Identify which cell holds the provided text, then report its [X, Y] central coordinate. 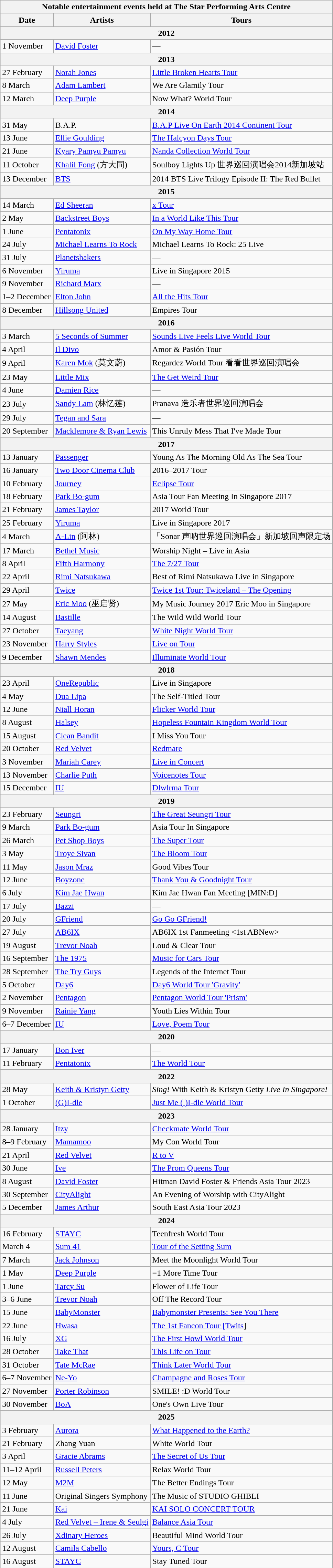
Illuminate World Tour [241, 657]
Richard Marx [102, 284]
Pentagon [102, 998]
28 January [27, 1129]
Adam Lambert [102, 85]
Music for Cars Tour [241, 958]
GFriend [102, 919]
6 July [27, 893]
20 October [27, 749]
15 June [27, 1312]
Worship Night – Live in Asia [241, 550]
OneRepublic [102, 683]
Dua Lipa [102, 696]
27 November [27, 1391]
12 March [27, 98]
2013 [166, 59]
Macklemore & Ryan Lewis [102, 431]
Yours, C Tour [241, 1548]
Little Broken Hearts Tour [241, 72]
Take That [102, 1352]
16 February [27, 1234]
20 July [27, 919]
11–12 April [27, 1470]
An Evening of Worship with CityAlight [241, 1194]
Passenger [102, 457]
11 May [27, 866]
The Self-Titled Tour [241, 696]
Keith & Kristyn Getty [102, 1089]
White World Tour [241, 1443]
BTS [102, 179]
Charlie Puth [102, 775]
Xdinary Heroes [102, 1535]
R to V [241, 1155]
13 December [27, 179]
25 February [27, 523]
Mariah Carey [102, 762]
13 January [27, 457]
Kim Jae Hwan [102, 893]
3 April [27, 1456]
All the Hits Tour [241, 297]
26 July [27, 1535]
AB6IX [102, 932]
31 October [27, 1365]
Mamamoo [102, 1142]
22 June [27, 1326]
Red Velvet – Irene & Seulgi [102, 1522]
13 November [27, 775]
12 August [27, 1548]
14 March [27, 205]
2014 BTS Live Trilogy Episode II: The Red Bullet [241, 179]
Youth Lies Within Tour [241, 1011]
2018 [166, 670]
The First Howl World Tour [241, 1339]
2019 [166, 801]
Date [27, 20]
Sandy Lam (林忆莲) [102, 404]
The Halcyon Days Tour [241, 138]
Meet the Moonlight World Tour [241, 1260]
Bastille [102, 617]
Live in Concert [241, 762]
Tour of the Setting Sum [241, 1247]
Loud & Clear Tour [241, 945]
KAI SOLO CONCERT TOUR [241, 1509]
The Prom Queens Tour [241, 1168]
22 April [27, 577]
17 July [27, 906]
3–6 June [27, 1299]
White Night World Tour [241, 631]
26 March [27, 840]
8 April [27, 563]
8–9 February [27, 1142]
AB6IX 1st Fanmeeting <1st ABNew> [241, 932]
20 September [27, 431]
24 July [27, 244]
1 May [27, 1273]
Voicenotes Tour [241, 775]
6–7 November [27, 1378]
9 March [27, 827]
Champagne and Roses Tour [241, 1378]
The World Tour [241, 1063]
Backstreet Boys [102, 218]
The 1st Fancon Tour [Twits] [241, 1326]
9 April [27, 363]
Redmare [241, 749]
5 Seconds of Summer [102, 336]
Tarcy Su [102, 1286]
Gracie Abrams [102, 1456]
30 November [27, 1404]
23 May [27, 377]
4 June [27, 390]
23 July [27, 404]
29 April [27, 590]
Tegan and Sara [102, 418]
Regardez World Tour 看看世界巡回演唱会 [241, 363]
Live on Tour [241, 644]
Thank You & Goodnight Tour [241, 880]
Balance Asia Tour [241, 1522]
Sounds Live Feels Live World Tour [241, 336]
Empires Tour [241, 310]
A-Lin (阿林) [102, 537]
17 March [27, 550]
Fifth Harmony [102, 563]
Ive [102, 1168]
31 July [27, 257]
2 November [27, 998]
2015 [166, 192]
Think Later World Tour [241, 1365]
Halsey [102, 723]
Best of Rimi Natsukawa Live in Singapore [241, 577]
Damien Rice [102, 390]
Day6 [102, 985]
4 April [27, 349]
The Get Weird Tour [241, 377]
Seungri [102, 814]
Hillsong United [102, 310]
Eclipse Tour [241, 483]
2022 [166, 1076]
2012 [166, 33]
March 4 [27, 1247]
Khalil Fong (方大同) [102, 165]
Shawn Mendes [102, 657]
Rimi Natsukawa [102, 577]
Beautiful Mind World Tour [241, 1535]
Harry Styles [102, 644]
6–7 December [27, 1024]
17 January [27, 1050]
16 August [27, 1561]
Elton John [102, 297]
Boyzone [102, 880]
2024 [166, 1221]
15 August [27, 736]
27 July [27, 932]
Asia Tour Fan Meeting In Singapore 2017 [241, 497]
27 February [27, 72]
My Con World Tour [241, 1142]
6 November [27, 270]
CityAlight [102, 1194]
Twice [102, 590]
Dlwlrma Tour [241, 788]
Zhang Yuan [102, 1443]
Day6 World Tour 'Gravity' [241, 985]
30 September [27, 1194]
3 November [27, 762]
Pet Shop Boys [102, 840]
BoA [102, 1404]
Camila Cabello [102, 1548]
Live in Singapore [241, 683]
Jason Mraz [102, 866]
11 October [27, 165]
16 July [27, 1339]
B.A.P Live On Earth 2014 Continent Tour [241, 125]
B.A.P. [102, 125]
Ellie Goulding [102, 138]
Soulboy Lights Up 世界巡回演唱会2014新加坡站 [241, 165]
The 1975 [102, 958]
2017 World Tour [241, 510]
Stay Tuned Tour [241, 1561]
Rainie Yang [102, 1011]
Just Me ( )I-dle World Tour [241, 1102]
Hitman David Foster & Friends Asia Tour 2023 [241, 1181]
Flower of Life Tour [241, 1286]
Kyary Pamyu Pamyu [102, 151]
This Unruly Mess That I've Made Tour [241, 431]
The Bloom Tour [241, 853]
Karen Mok (莫文蔚) [102, 363]
16 January [27, 470]
30 June [27, 1168]
SMILE! :D World Tour [241, 1391]
James Arthur [102, 1207]
11 June [27, 1496]
14 August [27, 617]
Troye Sivan [102, 853]
27 May [27, 604]
Babymonster Presents: See You There [241, 1312]
Bon Iver [102, 1050]
Ne-Yo [102, 1378]
Sing! With Keith & Kristyn Getty Live In Singapore! [241, 1089]
Michael Learns To Rock [102, 244]
M2M [102, 1483]
4 March [27, 537]
3 March [27, 336]
2025 [166, 1417]
3 February [27, 1430]
Asia Tour In Singapore [241, 827]
1–2 December [27, 297]
Niall Horan [102, 709]
(G)I-dle [102, 1102]
James Taylor [102, 510]
The 7/27 Tour [241, 563]
「Sonar 声吶世界巡回演唱会」新加坡回声限定场 [241, 537]
In a World Like This Tour [241, 218]
On My Way Home Tour [241, 231]
Checkmate World Tour [241, 1129]
The Great Seungri Tour [241, 814]
x Tour [241, 205]
31 May [27, 125]
The Wild Wild World Tour [241, 617]
=1 More Time Tour [241, 1273]
28 September [27, 972]
5 October [27, 985]
2020 [166, 1037]
Taeyang [102, 631]
9 December [27, 657]
Kai [102, 1509]
23 April [27, 683]
16 September [27, 958]
This Life on Tour [241, 1352]
13 June [27, 138]
Live in Singapore 2015 [241, 270]
18 February [27, 497]
4 May [27, 696]
Eric Moo (巫启贤) [102, 604]
Ed Sheeran [102, 205]
2016 [166, 323]
Porter Robinson [102, 1391]
Russell Peters [102, 1470]
Legends of the Internet Tour [241, 972]
7 March [27, 1260]
Live in Singapore 2017 [241, 523]
The Better Endings Tour [241, 1483]
The Super Tour [241, 840]
21 April [27, 1155]
Teenfresh World Tour [241, 1234]
Jack Johnson [102, 1260]
8 December [27, 310]
The Secret of Us Tour [241, 1456]
Bazzi [102, 906]
Notable entertainment events held at The Star Performing Arts Centre [166, 7]
What Happened to the Earth? [241, 1430]
Relax World Tour [241, 1470]
The Music of STUDIO GHIBLI [241, 1496]
Young As The Morning Old As The Sea Tour [241, 457]
10 February [27, 483]
2023 [166, 1115]
I Miss You Tour [241, 736]
2014 [166, 112]
Itzy [102, 1129]
Flicker World Tour [241, 709]
Clean Bandit [102, 736]
Original Singers Symphony [102, 1496]
2016–2017 Tour [241, 470]
BabyMonster [102, 1312]
South East Asia Tour 2023 [241, 1207]
We Are Glamily Tour [241, 85]
11 February [27, 1063]
Two Door Cinema Club [102, 470]
Artists [102, 20]
23 November [27, 644]
3 May [27, 853]
Pranava 造乐者世界巡回演唱会 [241, 404]
Tours [241, 20]
My Music Journey 2017 Eric Moo in Singapore [241, 604]
Aurora [102, 1430]
1 November [27, 46]
28 May [27, 1089]
12 May [27, 1483]
Love, Poem Tour [241, 1024]
Nanda Collection World Tour [241, 151]
Tate McRae [102, 1365]
19 August [27, 945]
Pentagon World Tour 'Prism' [241, 998]
Sum 41 [102, 1247]
Hopeless Fountain Kingdom World Tour [241, 723]
Journey [102, 483]
29 July [27, 418]
15 December [27, 788]
Twice 1st Tour: Twiceland – The Opening [241, 590]
XG [102, 1339]
Planetshakers [102, 257]
2017 [166, 444]
Il Divo [102, 349]
Amor & Pasión Tour [241, 349]
5 December [27, 1207]
4 July [27, 1522]
Go Go GFriend! [241, 919]
Off The Record Tour [241, 1299]
Good Vibes Tour [241, 866]
2 May [27, 218]
Kim Jae Hwan Fan Meeting [MIN:D] [241, 893]
27 October [27, 631]
The Try Guys [102, 972]
28 October [27, 1352]
Now What? World Tour [241, 98]
Norah Jones [102, 72]
23 February [27, 814]
Bethel Music [102, 550]
Little Mix [102, 377]
One's Own Live Tour [241, 1404]
8 March [27, 85]
Hwasa [102, 1326]
1 October [27, 1102]
Michael Learns To Rock: 25 Live [241, 244]
